Identify which cell holds the provided text, then report its (x, y) central coordinate. 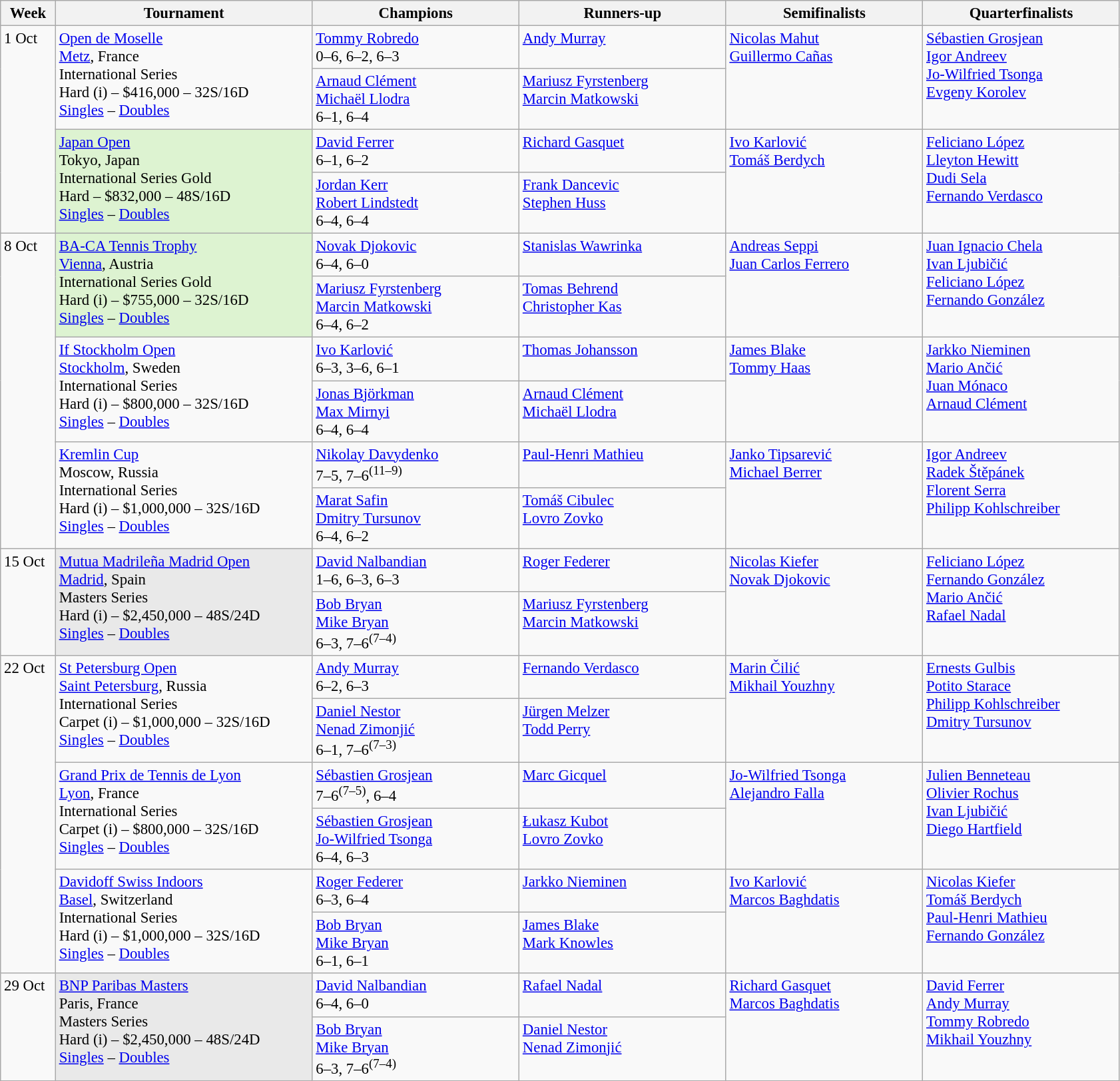
Stanislas Wawrinka (623, 256)
Nicolas Kiefer Novak Djokovic (824, 602)
Rafael Nadal (623, 996)
Mutua Madrileña Madrid Open Madrid, SpainMasters SeriesHard (i) – $2,450,000 – 48S/24DSingles – Doubles (184, 602)
Nicolas Mahut Guillermo Cañas (824, 78)
Ernests Gulbis Potito Starace Philipp Kohlschreiber Dmitry Tursunov (1021, 710)
Grand Prix de Tennis de Lyon Lyon, FranceInternational SeriesCarpet (i) – $800,000 – 32S/16DSingles – Doubles (184, 816)
Champions (416, 13)
Richard Gasquet Marcos Baghdatis (824, 1028)
Arnaud Clément Michaël Llodra (623, 411)
Juan Ignacio Chela Ivan Ljubičić Feliciano López Fernando González (1021, 286)
Feliciano López Lleyton Hewitt Dudi Sela Fernando Verdasco (1021, 182)
David Ferrer 6–1, 6–2 (416, 152)
Japan Open Tokyo, JapanInternational Series GoldHard – $832,000 – 48S/16DSingles – Doubles (184, 182)
BNP Paribas Masters Paris, FranceMasters SeriesHard (i) – $2,450,000 – 48S/24DSingles – Doubles (184, 1028)
Paul-Henri Mathieu (623, 465)
Jordan Kerr Robert Lindstedt 6–4, 6–4 (416, 203)
Tomas Behrend Christopher Kas (623, 308)
Jürgen Melzer Todd Perry (623, 730)
Nikolay Davydenko7–5, 7–6(11–9) (416, 465)
Ivo Karlović6–3, 3–6, 6–1 (416, 359)
Marat Safin Dmitry Tursunov6–4, 6–2 (416, 518)
Sébastien Grosjean Igor Andreev Jo-Wilfried Tsonga Evgeny Korolev (1021, 78)
Arnaud Clément Michaël Llodra6–1, 6–4 (416, 99)
22 Oct (28, 815)
Jarkko Nieminen (623, 891)
Frank Dancevic Stephen Huss (623, 203)
If Stockholm Open Stockholm, SwedenInternational SeriesHard (i) – $800,000 – 32S/16DSingles – Doubles (184, 389)
Sébastien Grosjean Jo-Wilfried Tsonga 6–4, 6–3 (416, 839)
Julien Benneteau Olivier Rochus Ivan Ljubičić Diego Hartfield (1021, 816)
Quarterfinalists (1021, 13)
Open de Moselle Metz, FranceInternational SeriesHard (i) – $416,000 – 32S/16DSingles – Doubles (184, 78)
Igor Andreev Radek Štěpánek Florent Serra Philipp Kohlschreiber (1021, 495)
Daniel Nestor Nenad Zimonjić (623, 1048)
Ivo Karlović Marcos Baghdatis (824, 921)
Jonas Björkman Max Mirnyi6–4, 6–4 (416, 411)
Davidoff Swiss Indoors Basel, SwitzerlandInternational SeriesHard (i) – $1,000,000 – 32S/16DSingles – Doubles (184, 921)
29 Oct (28, 1028)
Roger Federer (623, 570)
Thomas Johansson (623, 359)
James Blake Tommy Haas (824, 389)
Jarkko Nieminen Mario Ančić Juan Mónaco Arnaud Clément (1021, 389)
David Nalbandian6–4, 6–0 (416, 996)
David Ferrer Andy Murray Tommy Robredo Mikhail Youzhny (1021, 1028)
David Nalbandian 1–6, 6–3, 6–3 (416, 570)
Feliciano López Fernando González Mario Ančić Rafael Nadal (1021, 602)
Fernando Verdasco (623, 678)
Week (28, 13)
Runners-up (623, 13)
Andy Murray6–2, 6–3 (416, 678)
Tomáš Cibulec Lovro Zovko (623, 518)
BA-CA Tennis Trophy Vienna, AustriaInternational Series GoldHard (i) – $755,000 – 32S/16DSingles – Doubles (184, 286)
Kremlin Cup Moscow, RussiaInternational SeriesHard (i) – $1,000,000 – 32S/16DSingles – Doubles (184, 495)
Tournament (184, 13)
Daniel Nestor Nenad Zimonjić6–1, 7–6(7–3) (416, 730)
1 Oct (28, 130)
Semifinalists (824, 13)
Roger Federer6–3, 6–4 (416, 891)
Ivo Karlović Tomáš Berdych (824, 182)
Janko Tipsarević Michael Berrer (824, 495)
Tommy Robredo0–6, 6–2, 6–3 (416, 48)
Andy Murray (623, 48)
St Petersburg Open Saint Petersburg, RussiaInternational SeriesCarpet (i) – $1,000,000 – 32S/16DSingles – Doubles (184, 710)
Łukasz Kubot Lovro Zovko (623, 839)
Sébastien Grosjean7–6(7–5), 6–4 (416, 785)
Nicolas Kiefer Tomáš Berdych Paul-Henri Mathieu Fernando González (1021, 921)
Jo-Wilfried Tsonga Alejandro Falla (824, 816)
Richard Gasquet (623, 152)
Andreas Seppi Juan Carlos Ferrero (824, 286)
8 Oct (28, 391)
Marin Čilić Mikhail Youzhny (824, 710)
James Blake Mark Knowles (623, 943)
Novak Djokovic6–4, 6–0 (416, 256)
Mariusz Fyrstenberg Marcin Matkowski6–4, 6–2 (416, 308)
15 Oct (28, 602)
Marc Gicquel (623, 785)
Bob Bryan Mike Bryan6–1, 6–1 (416, 943)
